Output the (X, Y) coordinate of the center of the cell containing the given text.  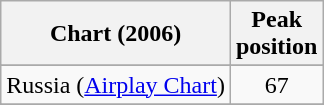
Peakposition (276, 34)
67 (276, 85)
Chart (2006) (116, 34)
Russia (Airplay Chart) (116, 85)
